From the cell containing the given text, extract its center point as [X, Y] coordinate. 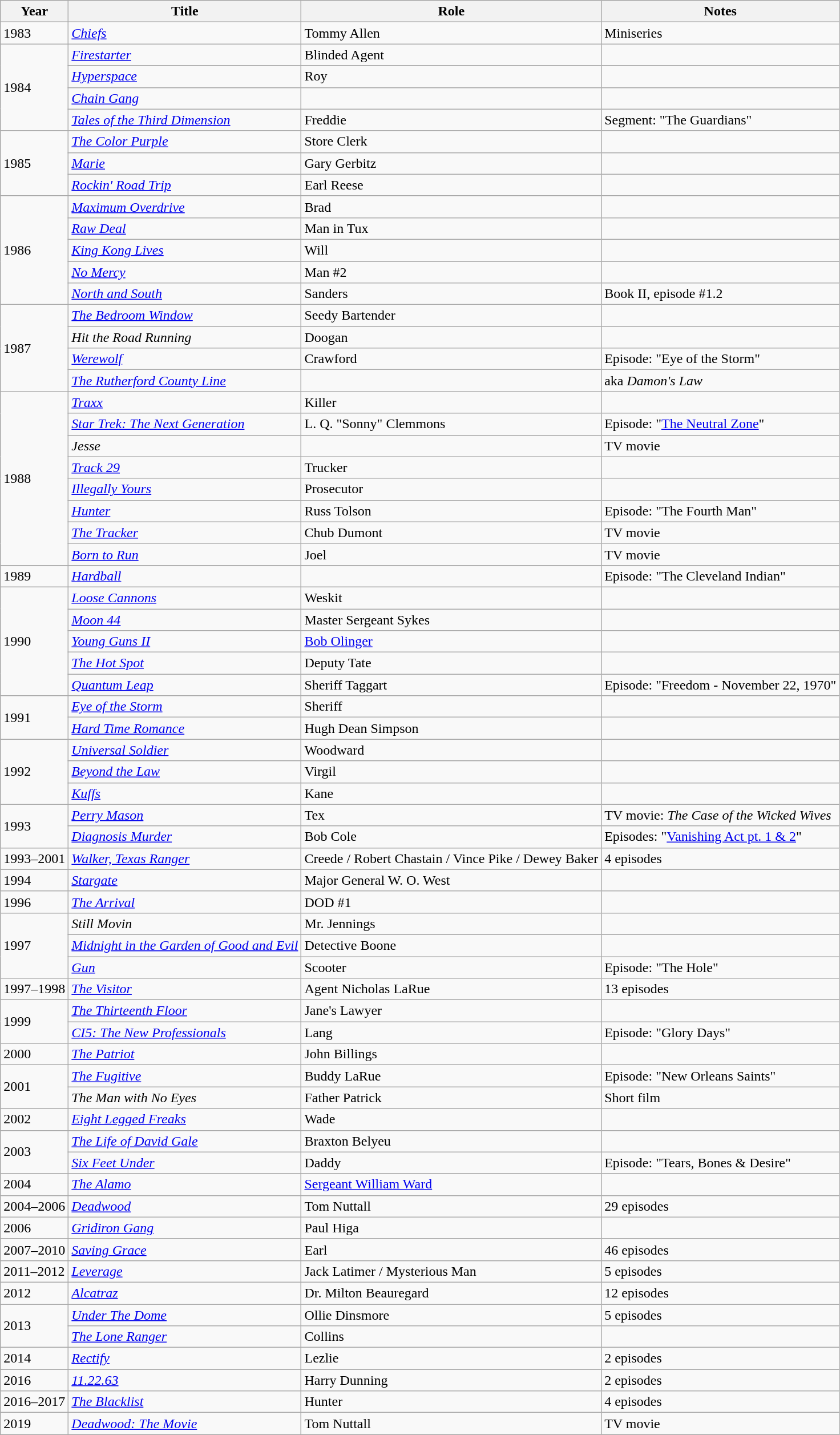
The Hot Spot [185, 663]
1994 [34, 880]
Hit the Road Running [185, 337]
Kane [451, 793]
Tommy Allen [451, 33]
Gun [185, 968]
1985 [34, 163]
1986 [34, 250]
Brad [451, 207]
1989 [34, 576]
Russ Tolson [451, 511]
Jane's Lawyer [451, 1011]
The Life of David Gale [185, 1141]
Weskit [451, 598]
Track 29 [185, 467]
Werewolf [185, 359]
Tex [451, 815]
2016–2017 [34, 1402]
The Thirteenth Floor [185, 1011]
1990 [34, 641]
Prosecutor [451, 489]
Rockin' Road Trip [185, 185]
Saving Grace [185, 1249]
1991 [34, 717]
The Fugitive [185, 1076]
Maximum Overdrive [185, 207]
Episode: "Glory Days" [720, 1033]
Eight Legged Freaks [185, 1119]
No Mercy [185, 272]
Wade [451, 1119]
The Blacklist [185, 1402]
Episode: "The Neutral Zone" [720, 424]
Blinded Agent [451, 55]
2016 [34, 1380]
Gridiron Gang [185, 1228]
1983 [34, 33]
1993–2001 [34, 858]
The Arrival [185, 902]
Quantum Leap [185, 685]
King Kong Lives [185, 250]
Jesse [185, 446]
Deadwood: The Movie [185, 1424]
The Tracker [185, 533]
Episode: "Freedom - November 22, 1970" [720, 685]
John Billings [451, 1054]
1984 [34, 87]
The Rutherford County Line [185, 381]
TV movie: The Case of the Wicked Wives [720, 815]
Traxx [185, 402]
2007–2010 [34, 1249]
Virgil [451, 772]
Eye of the Storm [185, 707]
Bob Cole [451, 837]
The Lone Ranger [185, 1337]
2019 [34, 1424]
The Man with No Eyes [185, 1098]
1987 [34, 348]
Hugh Dean Simpson [451, 728]
Role [451, 11]
Dr. Milton Beauregard [451, 1293]
Book II, episode #1.2 [720, 294]
Crawford [451, 359]
Short film [720, 1098]
Stargate [185, 880]
2001 [34, 1087]
Episode: "The Cleveland Indian" [720, 576]
2013 [34, 1325]
Jack Latimer / Mysterious Man [451, 1271]
Buddy LaRue [451, 1076]
Man #2 [451, 272]
Title [185, 11]
Creede / Robert Chastain / Vince Pike / Dewey Baker [451, 858]
Hyperspace [185, 76]
Walker, Texas Ranger [185, 858]
Born to Run [185, 554]
2000 [34, 1054]
1997–1998 [34, 989]
Earl [451, 1249]
2004 [34, 1184]
Seedy Bartender [451, 316]
Firestarter [185, 55]
13 episodes [720, 989]
Chub Dumont [451, 533]
Episodes: "Vanishing Act pt. 1 & 2" [720, 837]
Diagnosis Murder [185, 837]
Deputy Tate [451, 663]
2014 [34, 1359]
Ollie Dinsmore [451, 1315]
Joel [451, 554]
Kuffs [185, 793]
Beyond the Law [185, 772]
Year [34, 11]
Leverage [185, 1271]
Woodward [451, 750]
Episode: "Tears, Bones & Desire" [720, 1163]
2012 [34, 1293]
Segment: "The Guardians" [720, 120]
1988 [34, 478]
Man in Tux [451, 228]
Lang [451, 1033]
Loose Cannons [185, 598]
Episode: "Eye of the Storm" [720, 359]
Under The Dome [185, 1315]
Sergeant William Ward [451, 1184]
Store Clerk [451, 142]
Paul Higa [451, 1228]
Hardball [185, 576]
Chiefs [185, 33]
Will [451, 250]
CI5: The New Professionals [185, 1033]
Killer [451, 402]
Father Patrick [451, 1098]
Episode: "The Hole" [720, 968]
Miniseries [720, 33]
1999 [34, 1022]
The Patriot [185, 1054]
46 episodes [720, 1249]
Star Trek: The Next Generation [185, 424]
Perry Mason [185, 815]
2011–2012 [34, 1271]
L. Q. "Sonny" Clemmons [451, 424]
Doogan [451, 337]
Chain Gang [185, 98]
Illegally Yours [185, 489]
Sheriff Taggart [451, 685]
Episode: "The Fourth Man" [720, 511]
Lezlie [451, 1359]
Daddy [451, 1163]
Rectify [185, 1359]
Midnight in the Garden of Good and Evil [185, 945]
1997 [34, 945]
Scooter [451, 968]
Marie [185, 163]
Hard Time Romance [185, 728]
Episode: "New Orleans Saints" [720, 1076]
2003 [34, 1152]
The Bedroom Window [185, 316]
Moon 44 [185, 619]
Gary Gerbitz [451, 163]
Universal Soldier [185, 750]
aka Damon's Law [720, 381]
29 episodes [720, 1206]
Collins [451, 1337]
Sanders [451, 294]
Braxton Belyeu [451, 1141]
1996 [34, 902]
1993 [34, 826]
Alcatraz [185, 1293]
Earl Reese [451, 185]
DOD #1 [451, 902]
The Color Purple [185, 142]
Agent Nicholas LaRue [451, 989]
11.22.63 [185, 1380]
Tales of the Third Dimension [185, 120]
Detective Boone [451, 945]
Trucker [451, 467]
Master Sergeant Sykes [451, 619]
Mr. Jennings [451, 924]
Notes [720, 11]
The Visitor [185, 989]
2004–2006 [34, 1206]
Major General W. O. West [451, 880]
2002 [34, 1119]
12 episodes [720, 1293]
Young Guns II [185, 642]
Roy [451, 76]
2006 [34, 1228]
The Alamo [185, 1184]
Six Feet Under [185, 1163]
Sheriff [451, 707]
Deadwood [185, 1206]
1992 [34, 772]
Still Movin [185, 924]
Harry Dunning [451, 1380]
Bob Olinger [451, 642]
North and South [185, 294]
Freddie [451, 120]
Raw Deal [185, 228]
